Return [X, Y] of the center of cell containing provided text 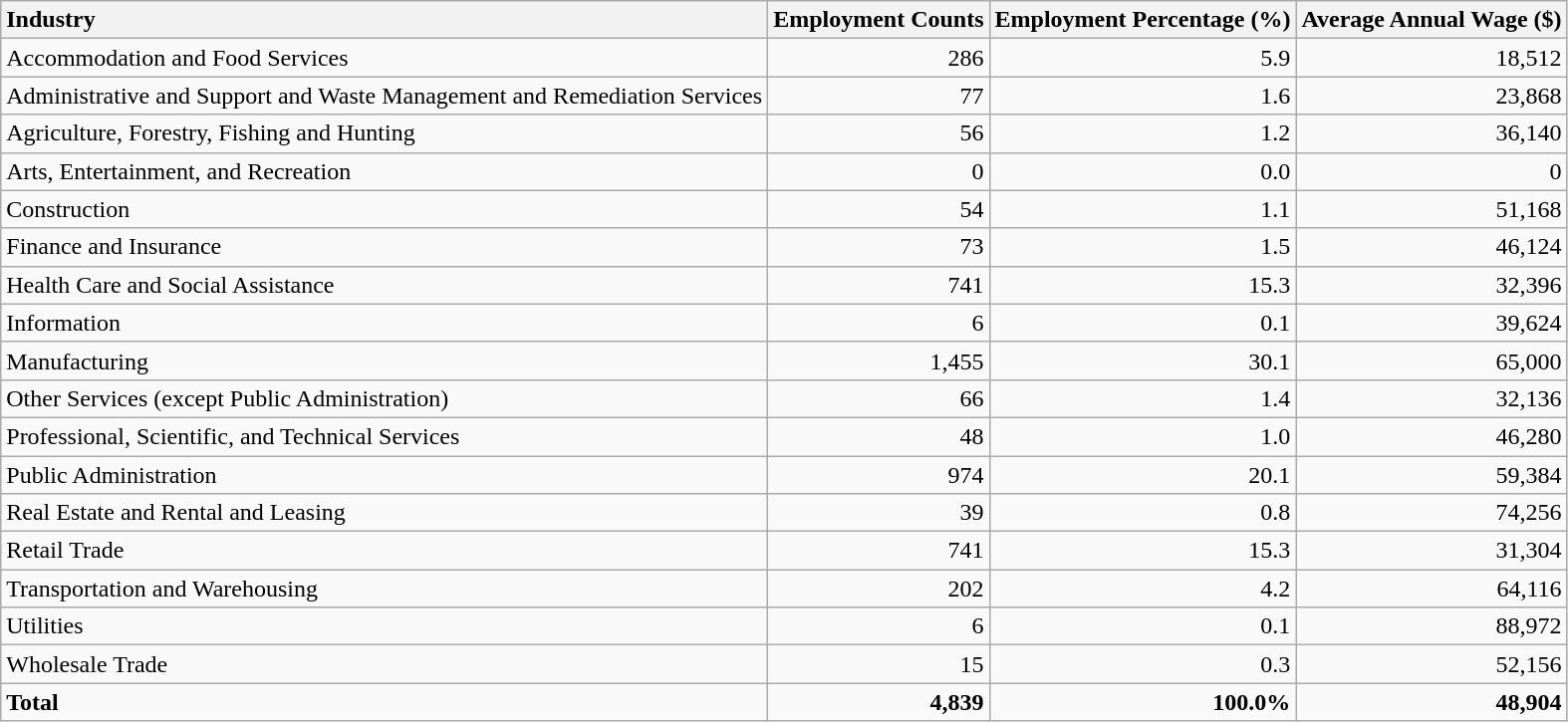
30.1 [1143, 361]
32,136 [1432, 398]
286 [879, 58]
Administrative and Support and Waste Management and Remediation Services [385, 96]
56 [879, 133]
1.4 [1143, 398]
Other Services (except Public Administration) [385, 398]
32,396 [1432, 285]
46,280 [1432, 436]
1.2 [1143, 133]
39,624 [1432, 323]
Information [385, 323]
Wholesale Trade [385, 664]
100.0% [1143, 702]
Utilities [385, 626]
Agriculture, Forestry, Fishing and Hunting [385, 133]
1.0 [1143, 436]
59,384 [1432, 475]
Public Administration [385, 475]
Average Annual Wage ($) [1432, 20]
77 [879, 96]
Transportation and Warehousing [385, 589]
0.3 [1143, 664]
974 [879, 475]
0.0 [1143, 171]
39 [879, 513]
Arts, Entertainment, and Recreation [385, 171]
23,868 [1432, 96]
Industry [385, 20]
18,512 [1432, 58]
66 [879, 398]
Manufacturing [385, 361]
Employment Percentage (%) [1143, 20]
Construction [385, 209]
46,124 [1432, 247]
0.8 [1143, 513]
Retail Trade [385, 551]
88,972 [1432, 626]
Employment Counts [879, 20]
52,156 [1432, 664]
5.9 [1143, 58]
48,904 [1432, 702]
Accommodation and Food Services [385, 58]
4.2 [1143, 589]
20.1 [1143, 475]
Health Care and Social Assistance [385, 285]
Total [385, 702]
51,168 [1432, 209]
Real Estate and Rental and Leasing [385, 513]
Professional, Scientific, and Technical Services [385, 436]
36,140 [1432, 133]
1.6 [1143, 96]
202 [879, 589]
Finance and Insurance [385, 247]
1,455 [879, 361]
73 [879, 247]
1.5 [1143, 247]
31,304 [1432, 551]
54 [879, 209]
65,000 [1432, 361]
48 [879, 436]
15 [879, 664]
4,839 [879, 702]
64,116 [1432, 589]
1.1 [1143, 209]
74,256 [1432, 513]
